For the text-containing cell, return its midpoint in [x, y] coordinate format. 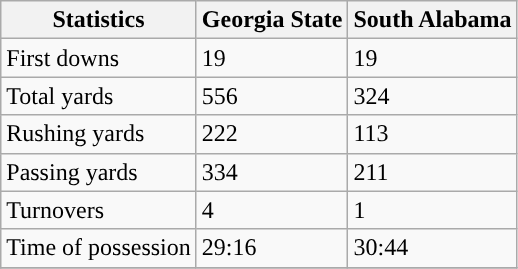
Turnovers [99, 210]
113 [432, 134]
556 [272, 96]
30:44 [432, 248]
South Alabama [432, 20]
334 [272, 172]
324 [432, 96]
Statistics [99, 20]
211 [432, 172]
Total yards [99, 96]
4 [272, 210]
First downs [99, 58]
29:16 [272, 248]
Passing yards [99, 172]
1 [432, 210]
Rushing yards [99, 134]
Time of possession [99, 248]
Georgia State [272, 20]
222 [272, 134]
